Determine the (X, Y) coordinate at the center of the cell enclosing the given text.  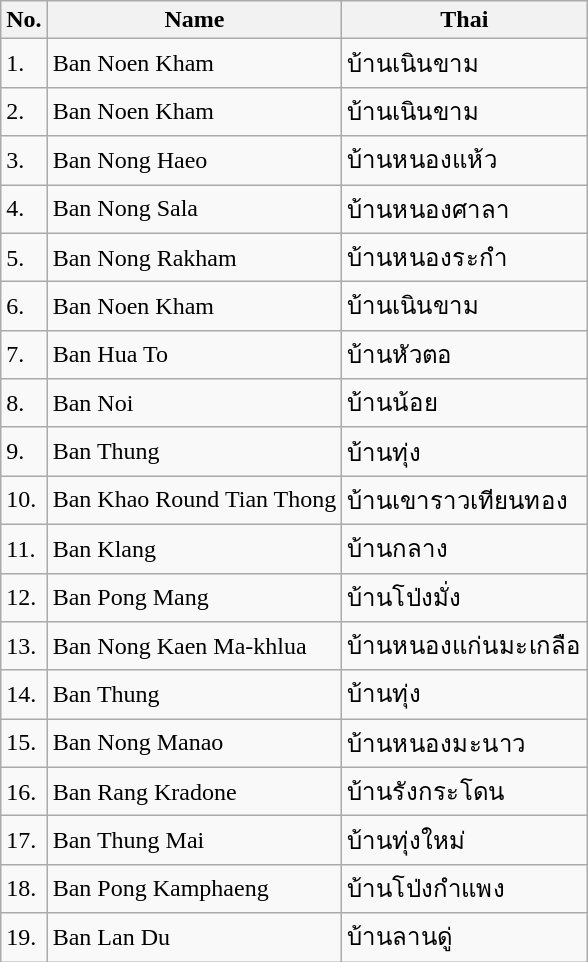
Ban Khao Round Tian Thong (194, 500)
No. (24, 20)
บ้านหนองแห้ว (464, 160)
11. (24, 548)
Ban Thung Mai (194, 840)
2. (24, 112)
Ban Nong Sala (194, 208)
บ้านเขาราวเทียนทอง (464, 500)
12. (24, 598)
บ้านหนองมะนาว (464, 744)
Ban Nong Manao (194, 744)
Ban Nong Kaen Ma-khlua (194, 646)
Ban Rang Kradone (194, 792)
9. (24, 452)
10. (24, 500)
บ้านโป่งกำแพง (464, 888)
19. (24, 938)
Ban Pong Mang (194, 598)
Ban Nong Rakham (194, 258)
18. (24, 888)
Ban Nong Haeo (194, 160)
Ban Pong Kamphaeng (194, 888)
บ้านน้อย (464, 404)
บ้านหนองระกำ (464, 258)
Thai (464, 20)
14. (24, 694)
Ban Klang (194, 548)
บ้านหัวตอ (464, 354)
บ้านรังกระโดน (464, 792)
1. (24, 64)
15. (24, 744)
6. (24, 306)
บ้านหนองแก่นมะเกลือ (464, 646)
7. (24, 354)
13. (24, 646)
บ้านทุ่งใหม่ (464, 840)
4. (24, 208)
5. (24, 258)
บ้านกลาง (464, 548)
บ้านหนองศาลา (464, 208)
Ban Noi (194, 404)
Ban Hua To (194, 354)
3. (24, 160)
16. (24, 792)
บ้านลานดู่ (464, 938)
Name (194, 20)
8. (24, 404)
บ้านโป่งมั่ง (464, 598)
Ban Lan Du (194, 938)
17. (24, 840)
